Pinpoint the cell where the given text exists, returning its [X, Y] midpoint coordinate. 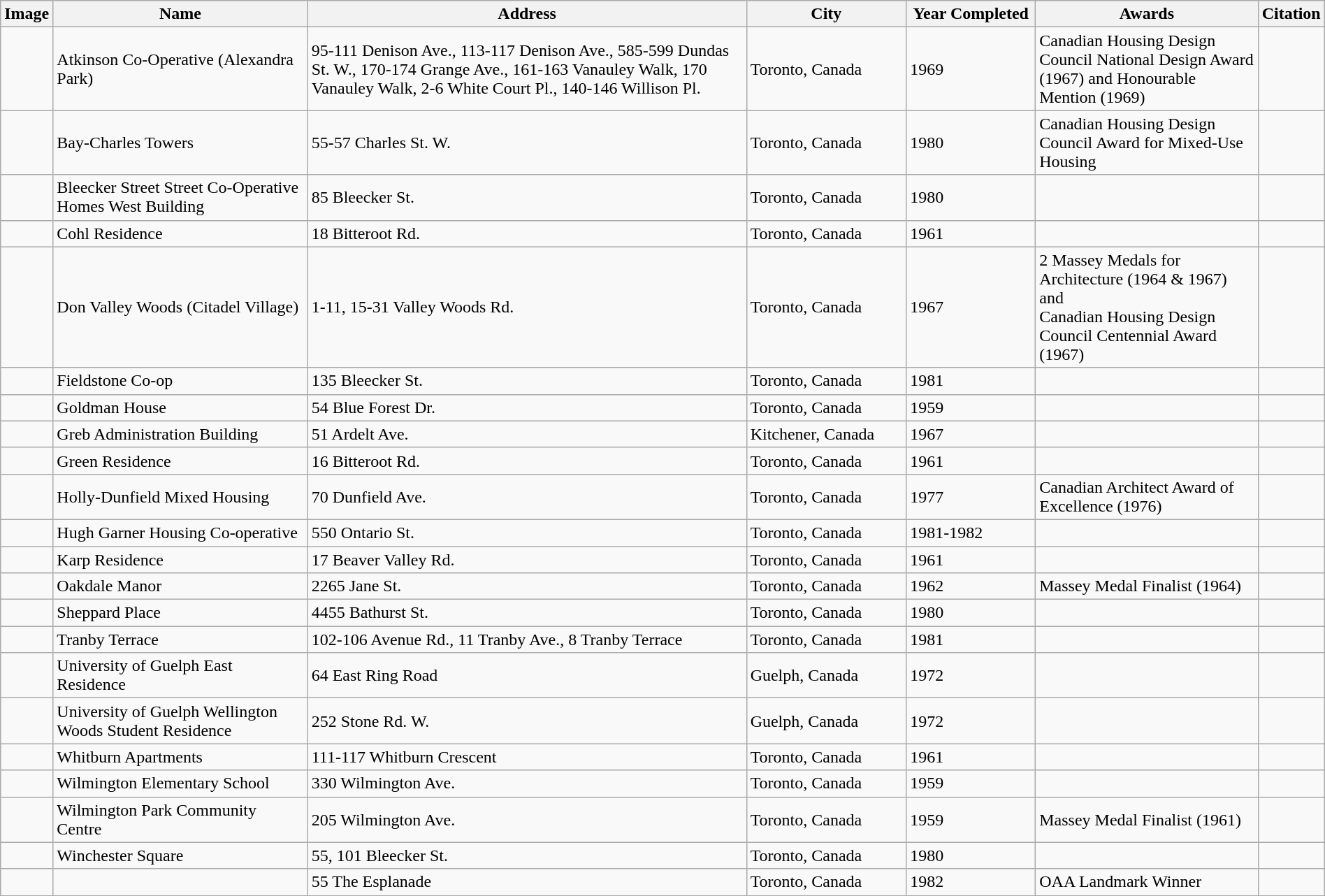
1981-1982 [971, 533]
4455 Bathurst St. [527, 613]
Tranby Terrace [180, 640]
Greb Administration Building [180, 434]
2265 Jane St. [527, 586]
Canadian Architect Award of Excellence (1976) [1147, 496]
Massey Medal Finalist (1964) [1147, 586]
17 Beaver Valley Rd. [527, 560]
64 East Ring Road [527, 675]
Bay-Charles Towers [180, 143]
1982 [971, 882]
54 Blue Forest Dr. [527, 407]
70 Dunfield Ave. [527, 496]
Sheppard Place [180, 613]
Wilmington Elementary School [180, 783]
Image [27, 14]
1962 [971, 586]
Canadian Housing Design Council Award for Mixed-Use Housing [1147, 143]
51 Ardelt Ave. [527, 434]
Hugh Garner Housing Co-operative [180, 533]
Wilmington Park Community Centre [180, 819]
Citation [1291, 14]
University of Guelph Wellington Woods Student Residence [180, 721]
1969 [971, 68]
102-106 Avenue Rd., 11 Tranby Ave., 8 Tranby Terrace [527, 640]
205 Wilmington Ave. [527, 819]
330 Wilmington Ave. [527, 783]
Winchester Square [180, 855]
1-11, 15-31 Valley Woods Rd. [527, 308]
Address [527, 14]
Cohl Residence [180, 233]
Atkinson Co-Operative (Alexandra Park) [180, 68]
Fieldstone Co-op [180, 381]
OAA Landmark Winner [1147, 882]
55, 101 Bleecker St. [527, 855]
Massey Medal Finalist (1961) [1147, 819]
55-57 Charles St. W. [527, 143]
Oakdale Manor [180, 586]
2 Massey Medals for Architecture (1964 & 1967) andCanadian Housing Design Council Centennial Award (1967) [1147, 308]
Year Completed [971, 14]
Whitburn Apartments [180, 757]
Name [180, 14]
18 Bitteroot Rd. [527, 233]
Awards [1147, 14]
85 Bleecker St. [527, 197]
City [826, 14]
Holly-Dunfield Mixed Housing [180, 496]
Canadian Housing Design Council National Design Award (1967) and Honourable Mention (1969) [1147, 68]
Karp Residence [180, 560]
Kitchener, Canada [826, 434]
135 Bleecker St. [527, 381]
University of Guelph East Residence [180, 675]
Bleecker Street Street Co-Operative Homes West Building [180, 197]
550 Ontario St. [527, 533]
1977 [971, 496]
111-117 Whitburn Crescent [527, 757]
252 Stone Rd. W. [527, 721]
Green Residence [180, 461]
Don Valley Woods (Citadel Village) [180, 308]
16 Bitteroot Rd. [527, 461]
Goldman House [180, 407]
55 The Esplanade [527, 882]
